Return (X, Y) of the center of cell containing provided text 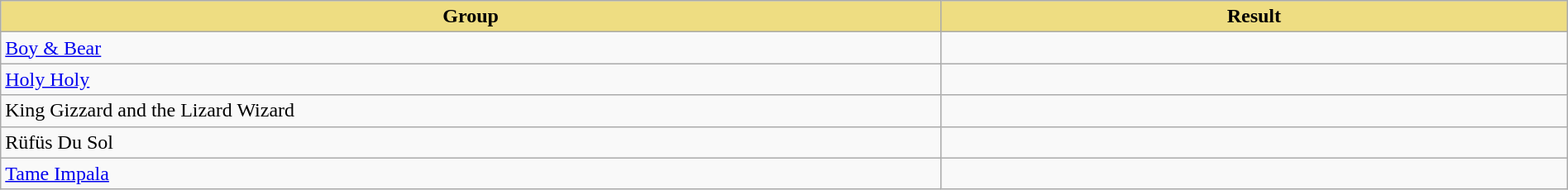
Holy Holy (471, 79)
Rüfüs Du Sol (471, 142)
Boy & Bear (471, 48)
King Gizzard and the Lizard Wizard (471, 111)
Tame Impala (471, 173)
Group (471, 17)
Result (1254, 17)
